Search for the cell housing the specified text and yield its (X, Y) center coordinate. 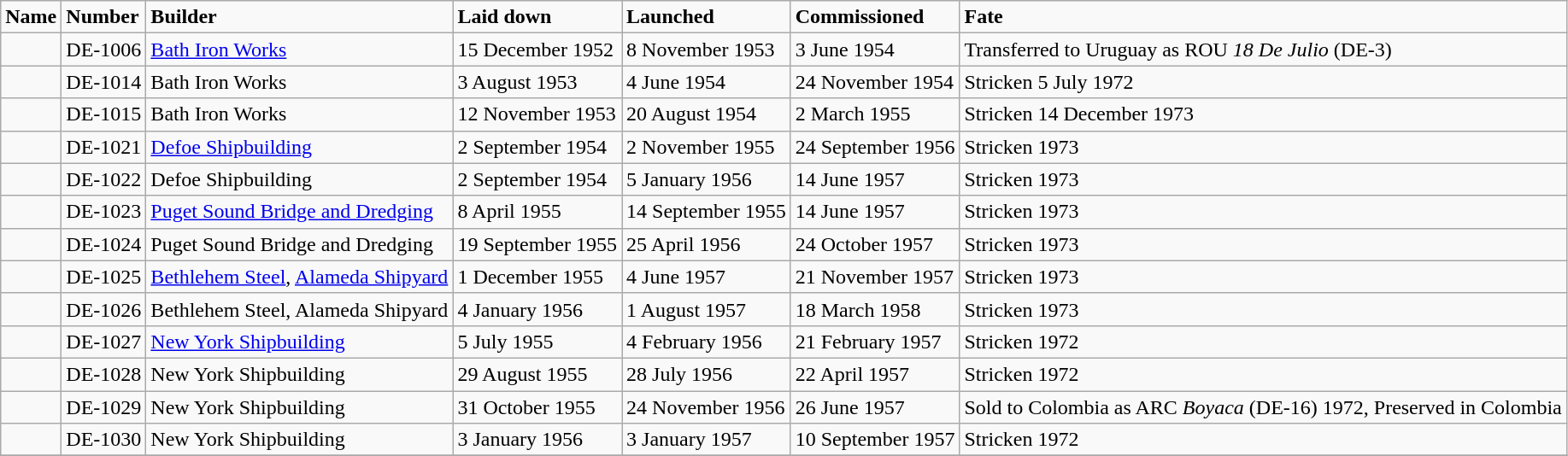
DE-1023 (104, 212)
4 June 1957 (707, 277)
DE-1022 (104, 179)
19 September 1955 (537, 244)
DE-1006 (104, 50)
DE-1029 (104, 407)
4 June 1954 (707, 82)
Stricken 14 December 1973 (1263, 114)
24 November 1954 (875, 82)
10 September 1957 (875, 440)
1 August 1957 (707, 309)
8 April 1955 (537, 212)
DE-1015 (104, 114)
3 August 1953 (537, 82)
5 January 1956 (707, 179)
24 October 1957 (875, 244)
2 March 1955 (875, 114)
DE-1026 (104, 309)
20 August 1954 (707, 114)
Transferred to Uruguay as ROU 18 De Julio (DE-3) (1263, 50)
3 January 1957 (707, 440)
DE-1014 (104, 82)
21 February 1957 (875, 342)
Commissioned (875, 17)
Builder (299, 17)
Launched (707, 17)
3 January 1956 (537, 440)
22 April 1957 (875, 374)
Number (104, 17)
8 November 1953 (707, 50)
18 March 1958 (875, 309)
DE-1028 (104, 374)
Name (31, 17)
5 July 1955 (537, 342)
Sold to Colombia as ARC Boyaca (DE-16) 1972, Preserved in Colombia (1263, 407)
2 November 1955 (707, 147)
25 April 1956 (707, 244)
28 July 1956 (707, 374)
DE-1025 (104, 277)
DE-1024 (104, 244)
12 November 1953 (537, 114)
14 September 1955 (707, 212)
DE-1021 (104, 147)
24 September 1956 (875, 147)
DE-1030 (104, 440)
1 December 1955 (537, 277)
21 November 1957 (875, 277)
3 June 1954 (875, 50)
15 December 1952 (537, 50)
Laid down (537, 17)
Stricken 5 July 1972 (1263, 82)
29 August 1955 (537, 374)
24 November 1956 (707, 407)
4 January 1956 (537, 309)
4 February 1956 (707, 342)
Fate (1263, 17)
26 June 1957 (875, 407)
31 October 1955 (537, 407)
DE-1027 (104, 342)
